From the cell containing the given text, extract its center point as (x, y) coordinate. 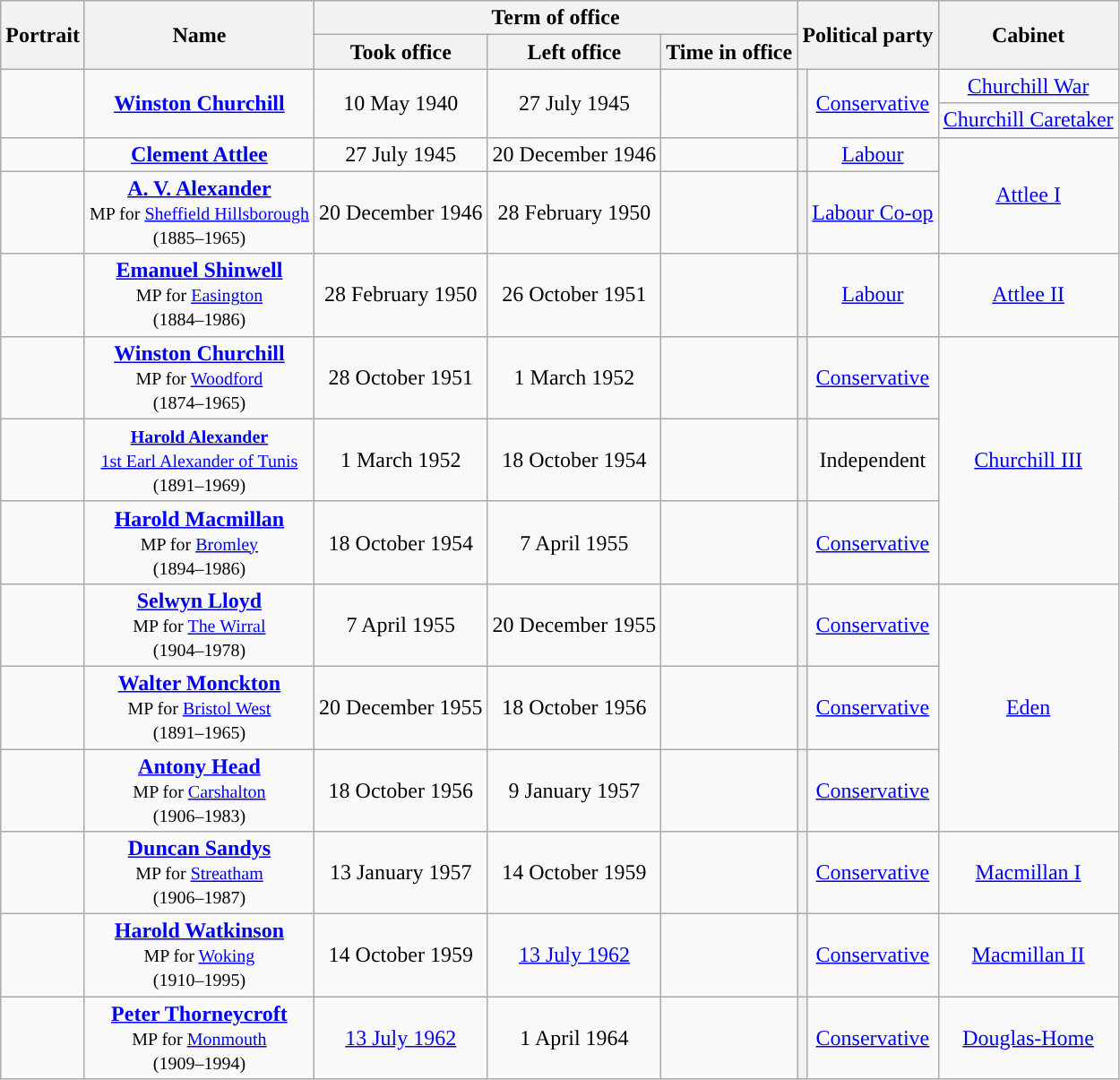
9 January 1957 (574, 791)
Douglas-Home (1029, 1038)
Churchill War (1029, 86)
Macmillan II (1029, 955)
Antony HeadMP for Carshalton(1906–1983) (199, 791)
Political party (867, 35)
Attlee II (1029, 295)
26 October 1951 (574, 295)
28 October 1951 (401, 377)
Eden (1029, 707)
Peter ThorneycroftMP for Monmouth(1909–1994) (199, 1038)
Left office (574, 52)
Time in office (729, 52)
Walter MoncktonMP for Bristol West(1891–1965) (199, 707)
Name (199, 35)
Labour Co-op (873, 212)
Portrait (43, 35)
Took office (401, 52)
Cabinet (1029, 35)
Macmillan I (1029, 873)
Churchill Caretaker (1029, 120)
1 April 1964 (574, 1038)
Emanuel ShinwellMP for Easington(1884–1986) (199, 295)
Selwyn LloydMP for The Wirral(1904–1978) (199, 625)
10 May 1940 (401, 103)
Harold Alexander1st Earl Alexander of Tunis(1891–1969) (199, 460)
Duncan SandysMP for Streatham(1906–1987) (199, 873)
Winston Churchill (199, 103)
Harold WatkinsonMP for Woking(1910–1995) (199, 955)
Winston ChurchillMP for Woodford(1874–1965) (199, 377)
Harold MacmillanMP for Bromley(1894–1986) (199, 542)
Attlee I (1029, 195)
Churchill III (1029, 460)
Independent (873, 460)
13 January 1957 (401, 873)
Clement Attlee (199, 154)
Term of office (556, 18)
A. V. AlexanderMP for Sheffield Hillsborough(1885–1965) (199, 212)
